For the text-containing cell, return its midpoint in (x, y) coordinate format. 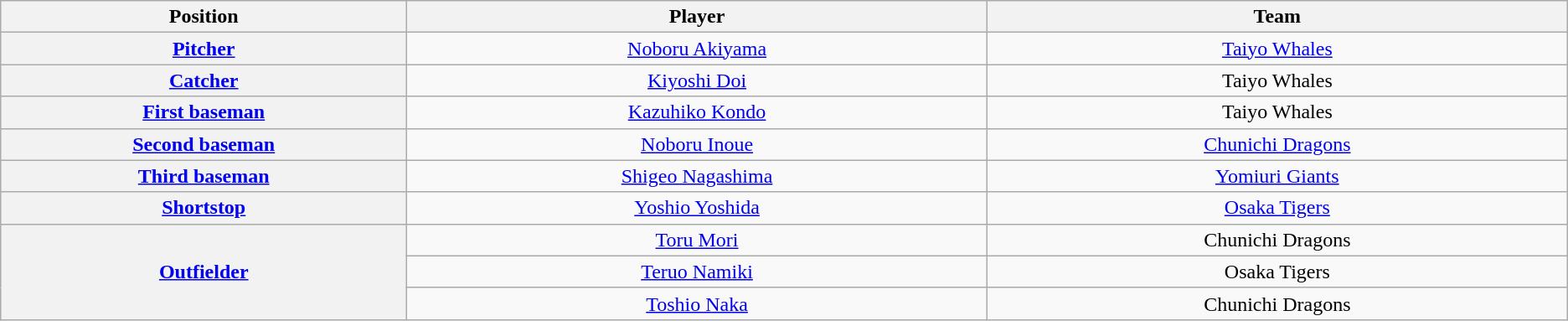
Yomiuri Giants (1277, 176)
Yoshio Yoshida (697, 208)
Team (1277, 17)
Toru Mori (697, 240)
Teruo Namiki (697, 272)
Third baseman (204, 176)
First baseman (204, 112)
Kazuhiko Kondo (697, 112)
Position (204, 17)
Noboru Akiyama (697, 49)
Player (697, 17)
Pitcher (204, 49)
Noboru Inoue (697, 144)
Shigeo Nagashima (697, 176)
Kiyoshi Doi (697, 80)
Outfielder (204, 272)
Second baseman (204, 144)
Toshio Naka (697, 303)
Catcher (204, 80)
Shortstop (204, 208)
